Extract the (x, y) coordinate from the center of the cell holding the provided text.  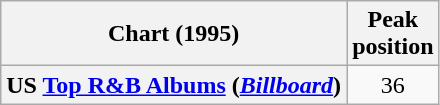
US Top R&B Albums (Billboard) (174, 85)
Chart (1995) (174, 34)
Peakposition (393, 34)
36 (393, 85)
